Search for the cell housing the specified text and yield its (X, Y) center coordinate. 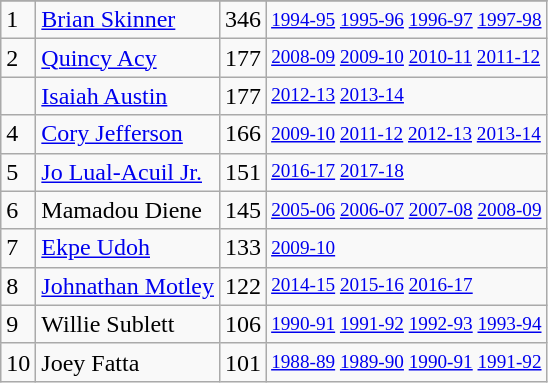
2005-06 2006-07 2007-08 2008-09 (406, 210)
101 (244, 362)
Joey Fatta (128, 362)
2 (18, 58)
2016-17 2017-18 (406, 172)
151 (244, 172)
Jo Lual-Acuil Jr. (128, 172)
Willie Sublett (128, 324)
8 (18, 286)
1994-95 1995-96 1996-97 1997-98 (406, 20)
7 (18, 248)
1990-91 1991-92 1992-93 1993-94 (406, 324)
2008-09 2009-10 2010-11 2011-12 (406, 58)
133 (244, 248)
2009-10 (406, 248)
Johnathan Motley (128, 286)
166 (244, 134)
Cory Jefferson (128, 134)
2012-13 2013-14 (406, 96)
Mamadou Diene (128, 210)
5 (18, 172)
Isaiah Austin (128, 96)
1 (18, 20)
2009-10 2011-12 2012-13 2013-14 (406, 134)
4 (18, 134)
1988-89 1989-90 1990-91 1991-92 (406, 362)
Ekpe Udoh (128, 248)
9 (18, 324)
10 (18, 362)
106 (244, 324)
145 (244, 210)
Brian Skinner (128, 20)
346 (244, 20)
2014-15 2015-16 2016-17 (406, 286)
6 (18, 210)
Quincy Acy (128, 58)
122 (244, 286)
